Pinpoint the cell where the given text exists, returning its (X, Y) midpoint coordinate. 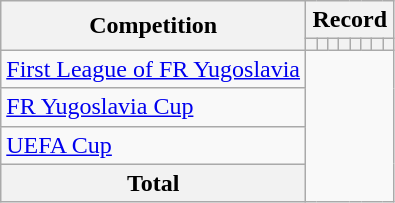
Competition (154, 26)
UEFA Cup (154, 145)
First League of FR Yugoslavia (154, 69)
Total (154, 183)
FR Yugoslavia Cup (154, 107)
Record (350, 20)
